Extract the [X, Y] coordinate from the center of the cell holding the provided text.  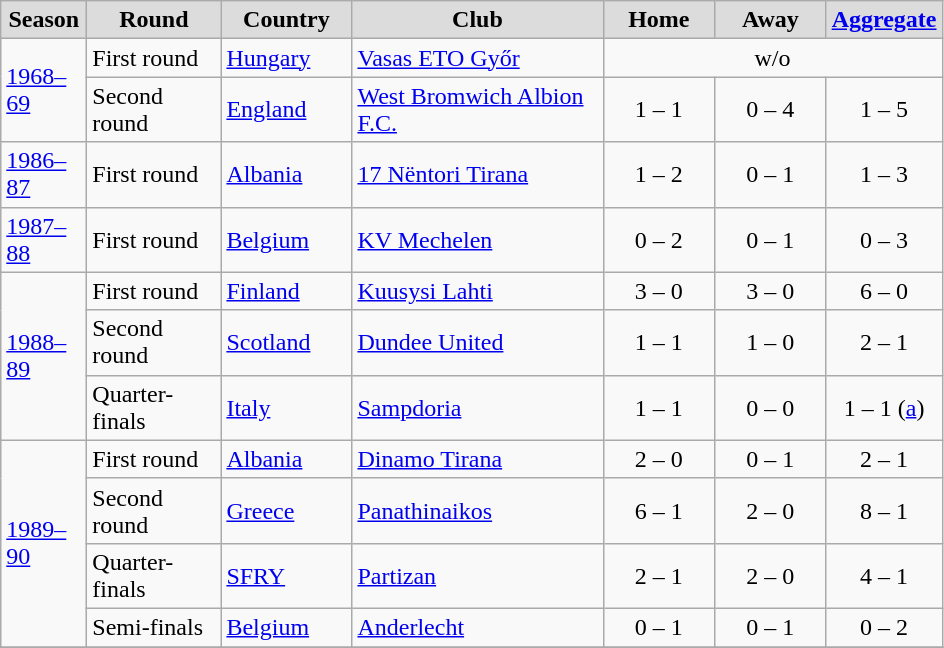
Vasas ETO Győr [478, 58]
1989–90 [44, 543]
1986–87 [44, 174]
Country [286, 20]
1 – 1 (a) [884, 408]
1 – 0 [771, 342]
0 – 3 [884, 240]
4 – 1 [884, 576]
Club [478, 20]
0 – 4 [771, 110]
West Bromwich Albion F.C. [478, 110]
1 – 3 [884, 174]
1968–69 [44, 90]
w/o [772, 58]
Italy [286, 408]
Aggregate [884, 20]
Dinamo Tirana [478, 459]
England [286, 110]
Season [44, 20]
1 – 5 [884, 110]
Anderlecht [478, 627]
6 – 1 [659, 510]
Partizan [478, 576]
Sampdoria [478, 408]
17 Nëntori Tirana [478, 174]
Semi-finals [154, 627]
Finland [286, 291]
Hungary [286, 58]
Panathinaikos [478, 510]
0 – 0 [771, 408]
Greece [286, 510]
Away [771, 20]
1987–88 [44, 240]
Scotland [286, 342]
SFRY [286, 576]
Round [154, 20]
Kuusysi Lahti [478, 291]
Home [659, 20]
8 – 1 [884, 510]
6 – 0 [884, 291]
KV Mechelen [478, 240]
1 – 2 [659, 174]
Dundee United [478, 342]
1988–89 [44, 356]
